For the text-containing cell, return its midpoint in (x, y) coordinate format. 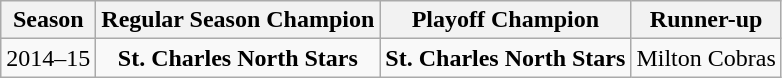
Season (48, 20)
Runner-up (706, 20)
2014–15 (48, 58)
Playoff Champion (506, 20)
Regular Season Champion (238, 20)
Milton Cobras (706, 58)
